Find where the given text appears and provide that cell's center as (x, y) coordinate. 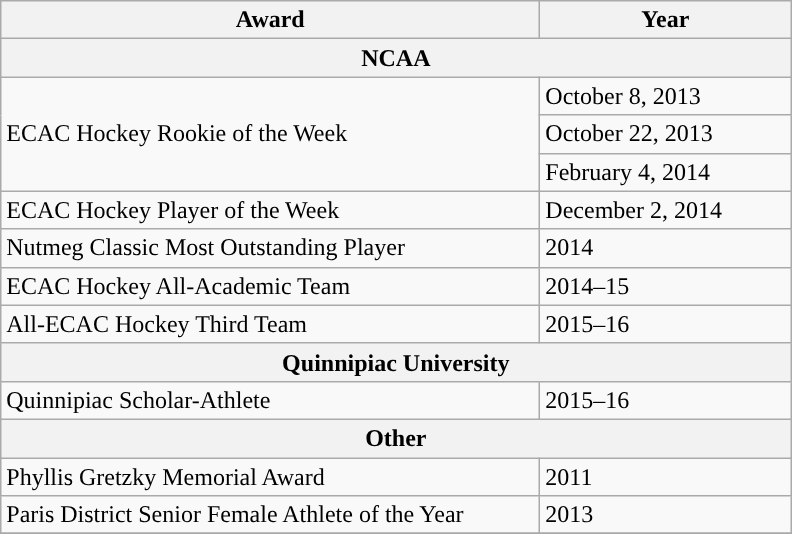
October 22, 2013 (666, 134)
2014–15 (666, 286)
2013 (666, 515)
2014 (666, 248)
Paris District Senior Female Athlete of the Year (270, 515)
December 2, 2014 (666, 210)
ECAC Hockey Rookie of the Week (270, 134)
Phyllis Gretzky Memorial Award (270, 477)
February 4, 2014 (666, 172)
Year (666, 20)
Quinnipiac University (396, 362)
2011 (666, 477)
ECAC Hockey All-Academic Team (270, 286)
October 8, 2013 (666, 96)
Nutmeg Classic Most Outstanding Player (270, 248)
NCAA (396, 58)
ECAC Hockey Player of the Week (270, 210)
All-ECAC Hockey Third Team (270, 324)
Quinnipiac Scholar-Athlete (270, 400)
Award (270, 20)
Other (396, 438)
